Scan for the cell matching the given text and deliver its [X, Y] coordinate at center. 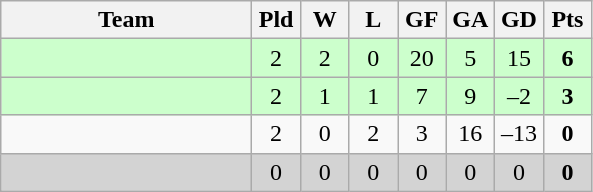
16 [470, 134]
5 [470, 58]
GF [422, 20]
20 [422, 58]
W [324, 20]
L [374, 20]
9 [470, 96]
Team [126, 20]
15 [520, 58]
6 [568, 58]
GD [520, 20]
–13 [520, 134]
–2 [520, 96]
Pts [568, 20]
Pld [276, 20]
7 [422, 96]
GA [470, 20]
